Search for the cell housing the specified text and yield its (X, Y) center coordinate. 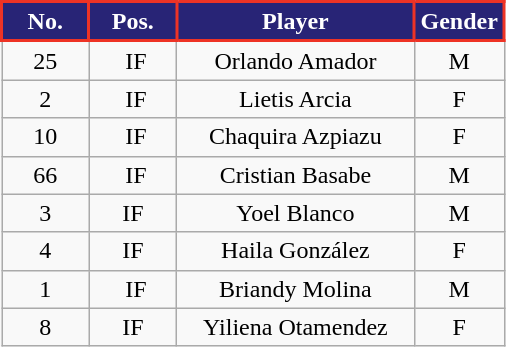
Yiliena Otamendez (296, 327)
Briandy Molina (296, 289)
Chaquira Azpiazu (296, 137)
10 (46, 137)
Pos. (133, 22)
Player (296, 22)
Yoel Blanco (296, 213)
25 (46, 60)
Lietis Arcia (296, 99)
3 (46, 213)
1 (46, 289)
66 (46, 175)
Haila González (296, 251)
No. (46, 22)
2 (46, 99)
4 (46, 251)
Orlando Amador (296, 60)
Gender (459, 22)
Cristian Basabe (296, 175)
8 (46, 327)
